Return [X, Y] of the center of cell containing provided text 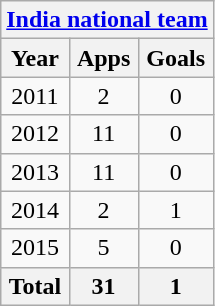
2014 [35, 210]
India national team [107, 20]
Goals [176, 58]
2013 [35, 172]
Year [35, 58]
2011 [35, 96]
Total [35, 286]
Apps [104, 58]
2015 [35, 248]
31 [104, 286]
2012 [35, 134]
5 [104, 248]
